Detect which cell encompasses the target text, then output its [x, y] center coordinate. 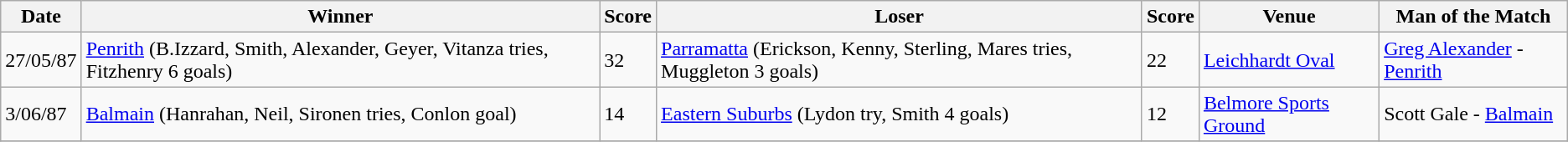
Belmore Sports Ground [1288, 114]
Leichhardt Oval [1288, 60]
Greg Alexander - Penrith [1474, 60]
Penrith (B.Izzard, Smith, Alexander, Geyer, Vitanza tries, Fitzhenry 6 goals) [340, 60]
Eastern Suburbs (Lydon try, Smith 4 goals) [900, 114]
32 [628, 60]
Date [41, 17]
Venue [1288, 17]
Winner [340, 17]
14 [628, 114]
Loser [900, 17]
22 [1170, 60]
27/05/87 [41, 60]
Man of the Match [1474, 17]
Scott Gale - Balmain [1474, 114]
Parramatta (Erickson, Kenny, Sterling, Mares tries, Muggleton 3 goals) [900, 60]
Balmain (Hanrahan, Neil, Sironen tries, Conlon goal) [340, 114]
12 [1170, 114]
3/06/87 [41, 114]
